Output the (x, y) coordinate of the center of the cell containing the given text.  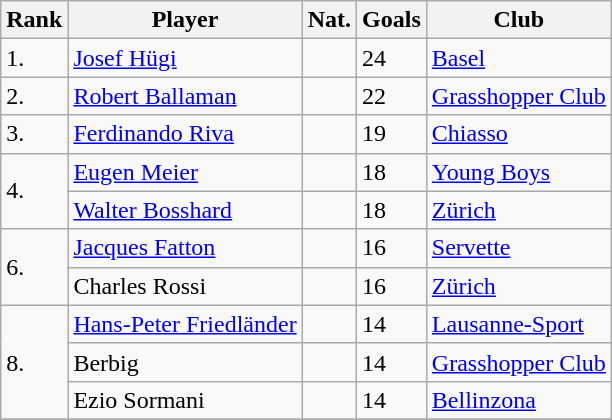
Josef Hügi (185, 58)
Ezio Sormani (185, 400)
4. (34, 191)
Ferdinando Riva (185, 134)
22 (392, 96)
Lausanne-Sport (518, 324)
Bellinzona (518, 400)
Young Boys (518, 172)
Club (518, 20)
Chiasso (518, 134)
3. (34, 134)
2. (34, 96)
Jacques Fatton (185, 248)
Servette (518, 248)
1. (34, 58)
Charles Rossi (185, 286)
Berbig (185, 362)
Hans-Peter Friedländer (185, 324)
8. (34, 362)
Eugen Meier (185, 172)
Rank (34, 20)
Nat. (329, 20)
6. (34, 267)
Basel (518, 58)
Robert Ballaman (185, 96)
Goals (392, 20)
Player (185, 20)
19 (392, 134)
24 (392, 58)
Walter Bosshard (185, 210)
